Scan for the cell matching the given text and deliver its (X, Y) coordinate at center. 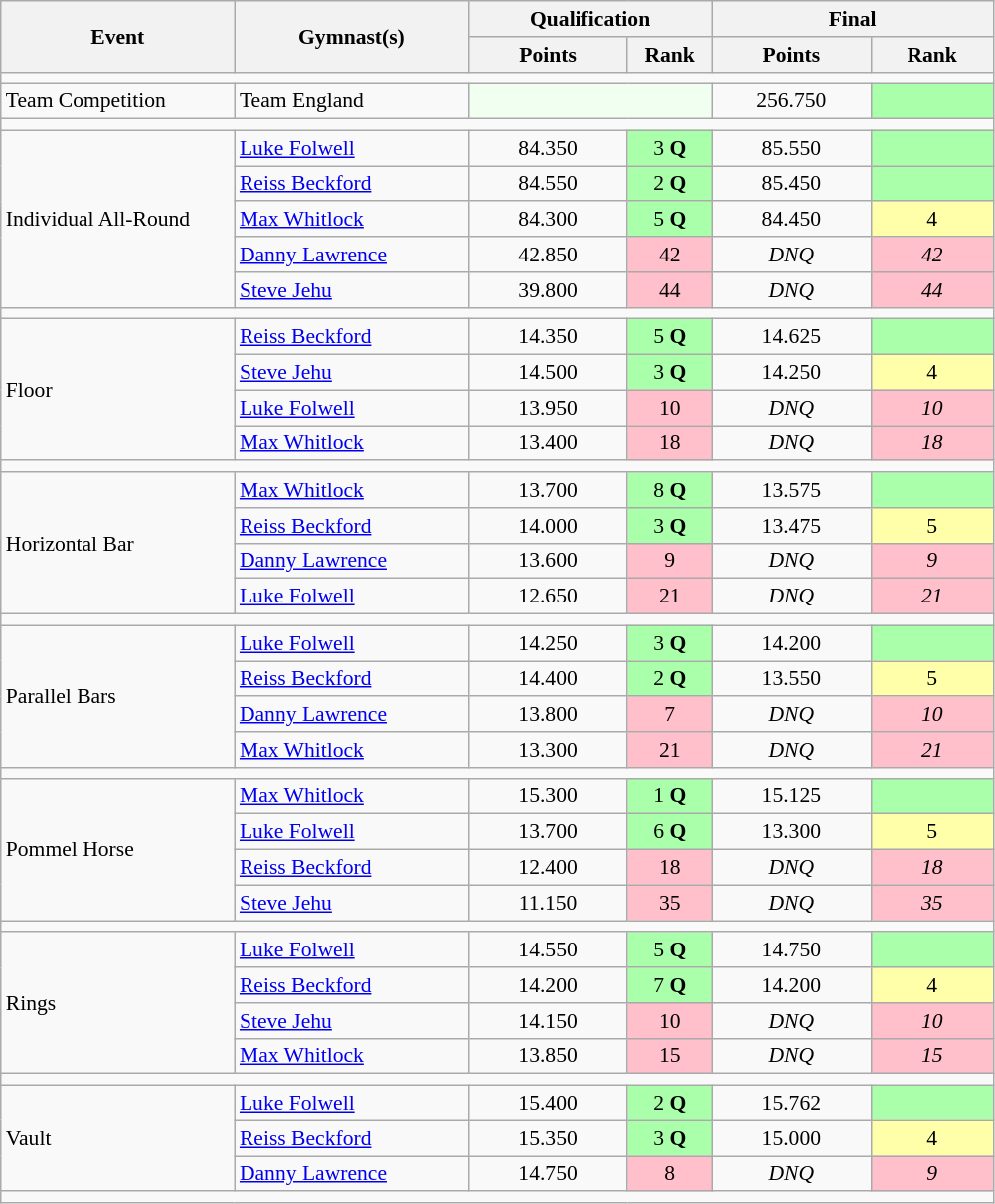
13.800 (548, 715)
Floor (117, 390)
14.625 (791, 337)
84.300 (548, 220)
1 Q (670, 796)
8 Q (670, 490)
14.400 (548, 679)
12.650 (548, 597)
Individual All-Round (117, 219)
Qualification (590, 19)
14.550 (548, 950)
14.000 (548, 526)
13.575 (791, 490)
Parallel Bars (117, 696)
84.450 (791, 220)
15.125 (791, 796)
14.350 (548, 337)
42.850 (548, 255)
Rings (117, 1003)
13.550 (791, 679)
Event (117, 36)
85.550 (791, 148)
Final (853, 19)
15.350 (548, 1138)
15.400 (548, 1104)
84.350 (548, 148)
6 Q (670, 832)
14.500 (548, 373)
14.150 (548, 1021)
Vault (117, 1139)
13.950 (548, 408)
Pommel Horse (117, 849)
15.000 (791, 1138)
11.150 (548, 903)
Team Competition (117, 101)
13.475 (791, 526)
13.600 (548, 561)
12.400 (548, 868)
39.800 (548, 290)
7 (670, 715)
84.550 (548, 184)
15.300 (548, 796)
8 (670, 1174)
13.400 (548, 443)
85.450 (791, 184)
13.850 (548, 1056)
Team England (352, 101)
7 Q (670, 985)
15.762 (791, 1104)
Horizontal Bar (117, 543)
Gymnast(s) (352, 36)
256.750 (791, 101)
